Pinpoint the cell where the given text exists, returning its [X, Y] midpoint coordinate. 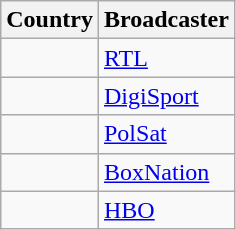
DigiSport [166, 96]
Country [50, 20]
BoxNation [166, 172]
PolSat [166, 134]
HBO [166, 210]
Broadcaster [166, 20]
RTL [166, 58]
